Scan for the cell matching the given text and deliver its (X, Y) coordinate at center. 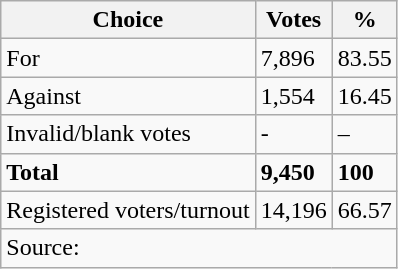
7,896 (294, 58)
– (364, 134)
Total (128, 172)
16.45 (364, 96)
Against (128, 96)
100 (364, 172)
% (364, 20)
66.57 (364, 210)
Invalid/blank votes (128, 134)
- (294, 134)
14,196 (294, 210)
Choice (128, 20)
Votes (294, 20)
For (128, 58)
Source: (199, 248)
Registered voters/turnout (128, 210)
9,450 (294, 172)
1,554 (294, 96)
83.55 (364, 58)
